Capture the cell that displays the provided text and extract its [X, Y] central coordinate. 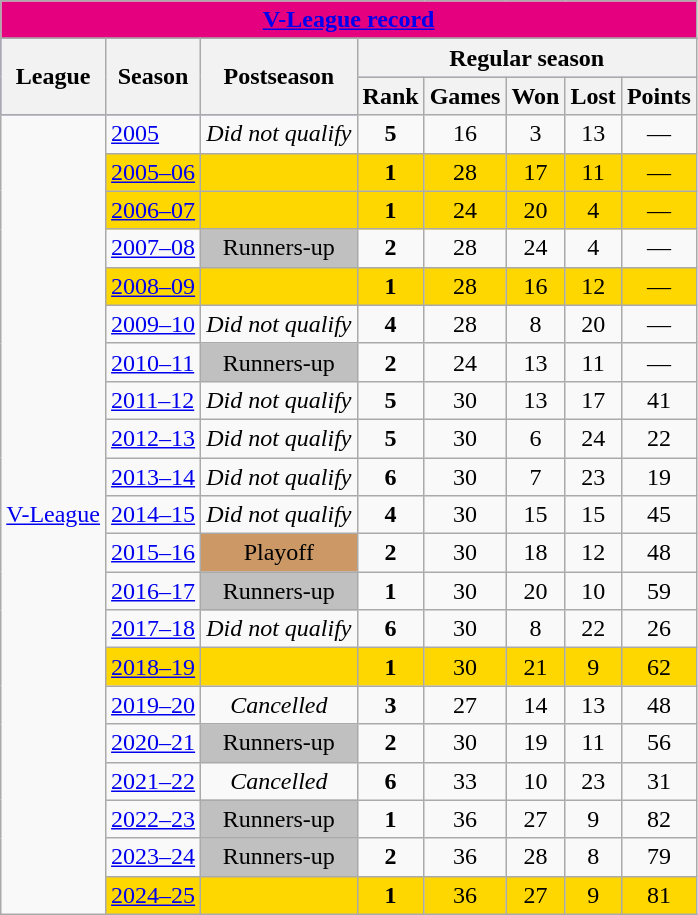
18 [536, 553]
2015–16 [154, 553]
2024–25 [154, 895]
2022–23 [154, 819]
Postseason [279, 77]
82 [658, 819]
2021–22 [154, 781]
2008–09 [154, 286]
2007–08 [154, 248]
59 [658, 591]
2013–14 [154, 477]
2017–18 [154, 629]
2019–20 [154, 705]
V-League record [349, 20]
45 [658, 515]
Season [154, 77]
2020–21 [154, 743]
2014–15 [154, 515]
V-League [54, 514]
2009–10 [154, 324]
14 [536, 705]
2006–07 [154, 210]
2010–11 [154, 362]
81 [658, 895]
56 [658, 743]
26 [658, 629]
2012–13 [154, 438]
21 [536, 667]
62 [658, 667]
Won [536, 96]
Rank [390, 96]
41 [658, 400]
Lost [593, 96]
2018–19 [154, 667]
Games [465, 96]
2005 [154, 134]
Regular season [526, 58]
League [54, 77]
Playoff [279, 553]
2011–12 [154, 400]
2016–17 [154, 591]
33 [465, 781]
79 [658, 857]
31 [658, 781]
2023–24 [154, 857]
7 [536, 477]
2005–06 [154, 172]
Points [658, 96]
